Identify which cell holds the provided text, then report its [x, y] central coordinate. 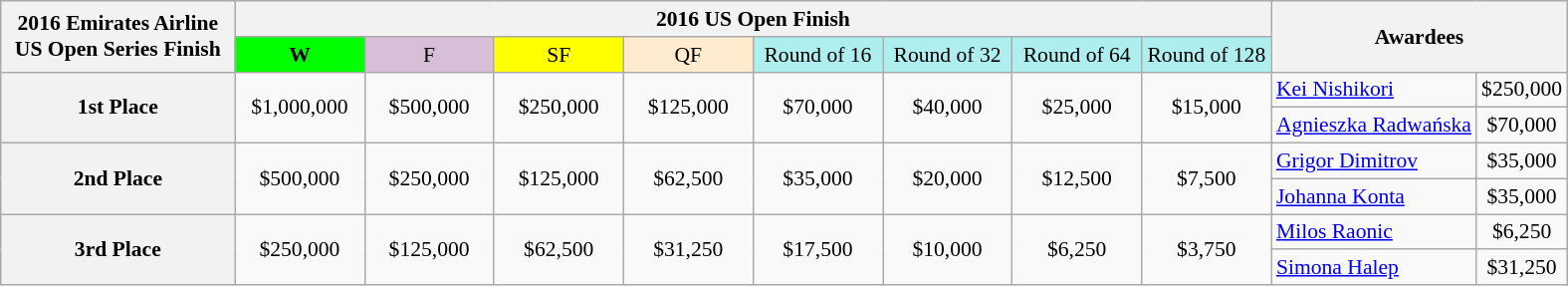
$20,000 [947, 179]
F [429, 55]
$1,000,000 [300, 108]
2nd Place [117, 179]
2016 Emirates Airline US Open Series Finish [117, 36]
Grigor Dimitrov [1374, 161]
$40,000 [947, 108]
Simona Halep [1374, 268]
$25,000 [1077, 108]
3rd Place [117, 249]
Round of 64 [1077, 55]
W [300, 55]
$3,750 [1207, 249]
Johanna Konta [1374, 196]
Kei Nishikori [1374, 90]
Milos Raonic [1374, 232]
1st Place [117, 108]
Awardees [1420, 36]
$12,500 [1077, 179]
Round of 32 [947, 55]
$17,500 [817, 249]
SF [559, 55]
$15,000 [1207, 108]
2016 US Open Finish [753, 19]
Round of 16 [817, 55]
$7,500 [1207, 179]
Round of 128 [1207, 55]
Agnieszka Radwańska [1374, 126]
$10,000 [947, 249]
QF [688, 55]
